Provide the (x, y) coordinate of the cell's center where the given text is located.  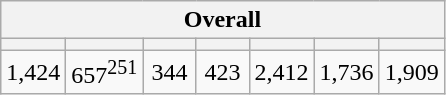
Overall (222, 20)
1,424 (34, 72)
657251 (104, 72)
423 (222, 72)
1,909 (412, 72)
2,412 (282, 72)
1,736 (346, 72)
344 (170, 72)
